Identify which cell holds the provided text, then report its [X, Y] central coordinate. 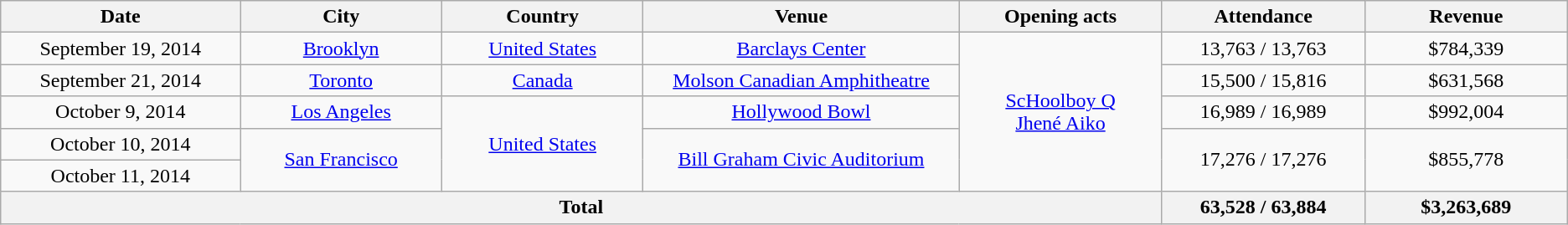
Canada [543, 80]
63,528 / 63,884 [1263, 207]
16,989 / 16,989 [1263, 112]
September 21, 2014 [121, 80]
17,276 / 17,276 [1263, 160]
Country [543, 17]
Brooklyn [342, 49]
$855,778 [1466, 160]
ScHoolboy QJhené Aiko [1060, 112]
Opening acts [1060, 17]
$3,263,689 [1466, 207]
September 19, 2014 [121, 49]
$784,339 [1466, 49]
Hollywood Bowl [801, 112]
October 9, 2014 [121, 112]
Toronto [342, 80]
Los Angeles [342, 112]
Revenue [1466, 17]
13,763 / 13,763 [1263, 49]
October 10, 2014 [121, 144]
Molson Canadian Amphitheatre [801, 80]
Total [581, 207]
$992,004 [1466, 112]
15,500 / 15,816 [1263, 80]
Attendance [1263, 17]
$631,568 [1466, 80]
October 11, 2014 [121, 176]
San Francisco [342, 160]
Date [121, 17]
Bill Graham Civic Auditorium [801, 160]
Venue [801, 17]
Barclays Center [801, 49]
City [342, 17]
